Extract the (X, Y) coordinate from the center of the cell holding the provided text.  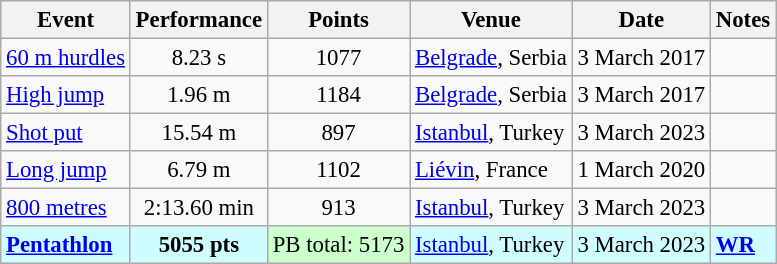
1184 (338, 95)
15.54 m (198, 133)
1077 (338, 58)
800 metres (66, 208)
Performance (198, 20)
1.96 m (198, 95)
Liévin, France (491, 170)
1102 (338, 170)
High jump (66, 95)
Shot put (66, 133)
913 (338, 208)
Pentathlon (66, 245)
WR (742, 245)
6.79 m (198, 170)
1 March 2020 (641, 170)
Event (66, 20)
Date (641, 20)
897 (338, 133)
5055 pts (198, 245)
Points (338, 20)
2:13.60 min (198, 208)
60 m hurdles (66, 58)
Long jump (66, 170)
Notes (742, 20)
Venue (491, 20)
PB total: 5173 (338, 245)
8.23 s (198, 58)
